Pinpoint the cell where the given text exists, returning its (x, y) midpoint coordinate. 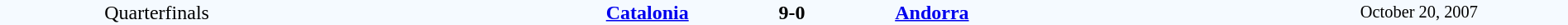
Quarterfinals (157, 12)
9-0 (791, 12)
Catalonia (501, 12)
October 20, 2007 (1419, 12)
Andorra (1082, 12)
